Return [x, y] of the center of cell containing provided text 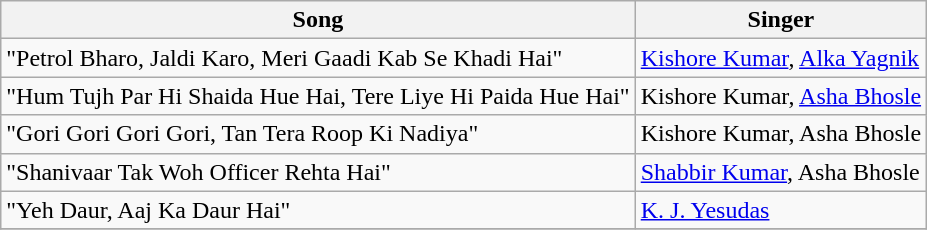
"Yeh Daur, Aaj Ka Daur Hai" [318, 210]
K. J. Yesudas [780, 210]
"Hum Tujh Par Hi Shaida Hue Hai, Tere Liye Hi Paida Hue Hai" [318, 96]
Shabbir Kumar, Asha Bhosle [780, 172]
Singer [780, 20]
Kishore Kumar, Alka Yagnik [780, 58]
"Gori Gori Gori Gori, Tan Tera Roop Ki Nadiya" [318, 134]
"Petrol Bharo, Jaldi Karo, Meri Gaadi Kab Se Khadi Hai" [318, 58]
"Shanivaar Tak Woh Officer Rehta Hai" [318, 172]
Song [318, 20]
